Locate the cell with the specified text and output its [x, y] center coordinate. 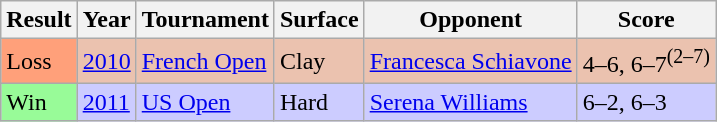
Year [106, 20]
Opponent [470, 20]
Win [39, 102]
6–2, 6–3 [646, 102]
Clay [319, 62]
US Open [205, 102]
Score [646, 20]
4–6, 6–7(2–7) [646, 62]
Francesca Schiavone [470, 62]
Serena Williams [470, 102]
2011 [106, 102]
Tournament [205, 20]
French Open [205, 62]
Surface [319, 20]
Result [39, 20]
Hard [319, 102]
Loss [39, 62]
2010 [106, 62]
